From the cell containing the given text, extract its center point as (X, Y) coordinate. 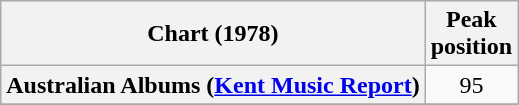
Australian Albums (Kent Music Report) (213, 85)
Chart (1978) (213, 34)
95 (471, 85)
Peakposition (471, 34)
